Locate the cell with the specified text and output its [X, Y] center coordinate. 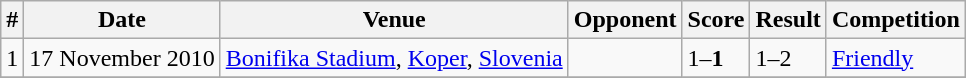
Venue [394, 20]
17 November 2010 [122, 58]
Date [122, 20]
1–1 [716, 58]
Score [716, 20]
Friendly [896, 58]
1 [12, 58]
# [12, 20]
Opponent [625, 20]
Competition [896, 20]
Bonifika Stadium, Koper, Slovenia [394, 58]
Result [788, 20]
1–2 [788, 58]
